Scan for the cell matching the given text and deliver its (x, y) coordinate at center. 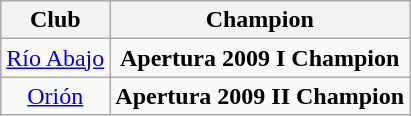
Apertura 2009 I Champion (260, 58)
Club (56, 20)
Champion (260, 20)
Río Abajo (56, 58)
Apertura 2009 II Champion (260, 96)
Orión (56, 96)
